Locate the cell with the specified text and output its (X, Y) center coordinate. 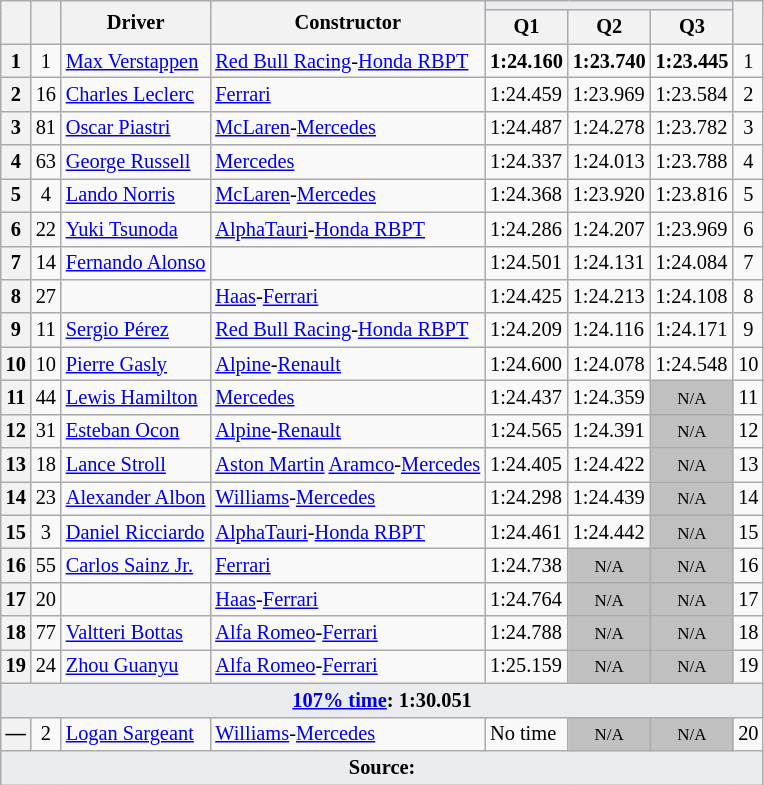
44 (46, 397)
Yuki Tsunoda (136, 229)
Constructor (348, 22)
Oscar Piastri (136, 128)
Carlos Sainz Jr. (136, 565)
1:24.337 (526, 162)
81 (46, 128)
1:24.286 (526, 229)
1:24.209 (526, 330)
1:24.788 (526, 633)
22 (46, 229)
1:24.738 (526, 565)
1:24.116 (610, 330)
1:24.108 (692, 296)
1:24.439 (610, 498)
1:23.788 (692, 162)
Driver (136, 22)
Lance Stroll (136, 465)
63 (46, 162)
23 (46, 498)
1:24.278 (610, 128)
1:25.159 (526, 666)
Alexander Albon (136, 498)
1:24.368 (526, 195)
55 (46, 565)
1:24.461 (526, 532)
Sergio Pérez (136, 330)
Pierre Gasly (136, 364)
1:24.442 (610, 532)
Logan Sargeant (136, 734)
Valtteri Bottas (136, 633)
Fernando Alonso (136, 263)
Daniel Ricciardo (136, 532)
1:24.600 (526, 364)
— (16, 734)
1:24.422 (610, 465)
1:24.013 (610, 162)
Lando Norris (136, 195)
1:24.359 (610, 397)
1:23.920 (610, 195)
77 (46, 633)
1:24.207 (610, 229)
1:24.213 (610, 296)
1:24.764 (526, 599)
No time (526, 734)
George Russell (136, 162)
1:23.445 (692, 61)
1:24.298 (526, 498)
31 (46, 431)
1:24.391 (610, 431)
Aston Martin Aramco-Mercedes (348, 465)
1:23.782 (692, 128)
Max Verstappen (136, 61)
Charles Leclerc (136, 94)
Lewis Hamilton (136, 397)
1:24.437 (526, 397)
1:24.131 (610, 263)
1:23.584 (692, 94)
1:24.565 (526, 431)
Q3 (692, 27)
1:24.078 (610, 364)
1:23.816 (692, 195)
1:24.487 (526, 128)
1:24.425 (526, 296)
24 (46, 666)
1:23.740 (610, 61)
Q1 (526, 27)
27 (46, 296)
1:24.501 (526, 263)
1:24.548 (692, 364)
1:24.084 (692, 263)
107% time: 1:30.051 (382, 700)
1:24.405 (526, 465)
1:24.160 (526, 61)
Q2 (610, 27)
Zhou Guanyu (136, 666)
1:24.171 (692, 330)
Source: (382, 767)
1:24.459 (526, 94)
Esteban Ocon (136, 431)
